Identify which cell holds the provided text, then report its [X, Y] central coordinate. 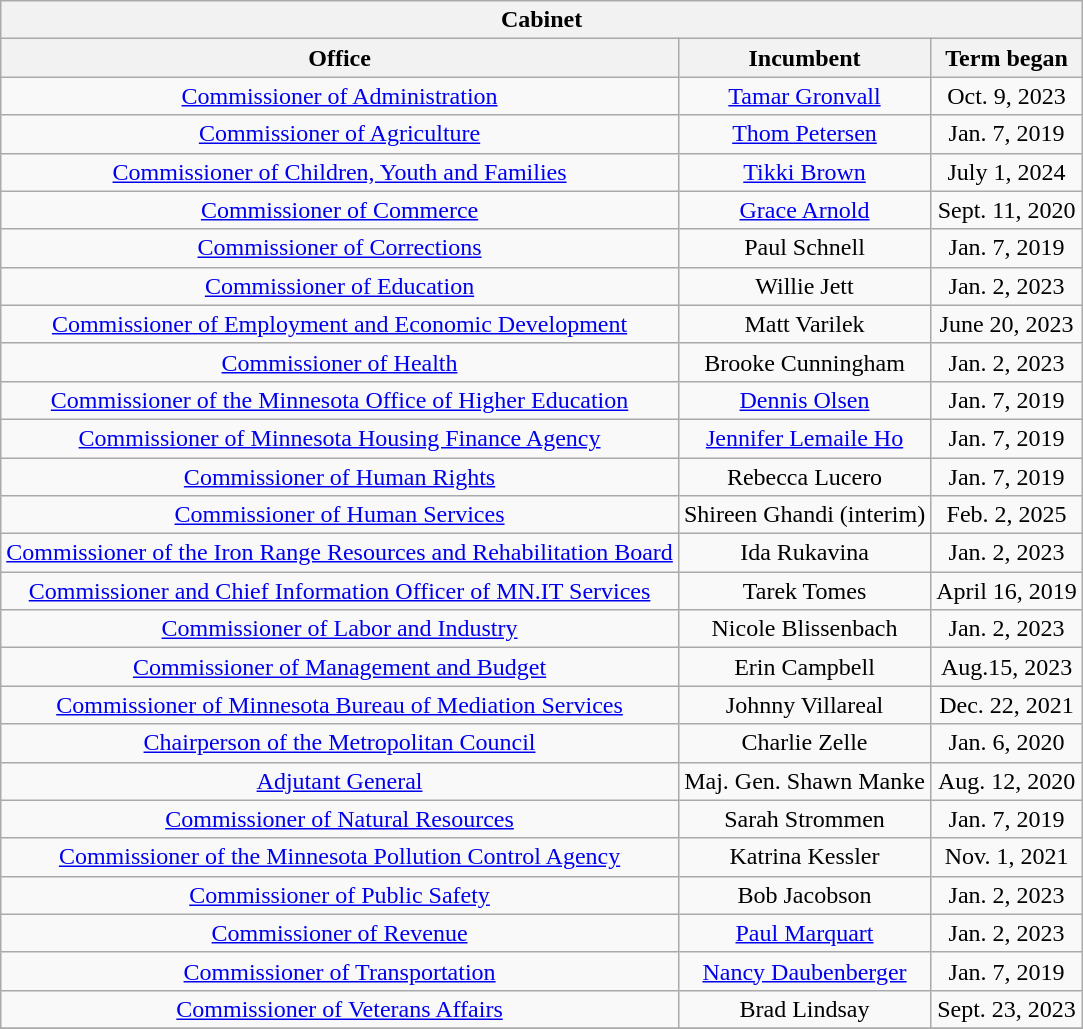
Johnny Villareal [804, 705]
Commissioner of Children, Youth and Families [340, 172]
Brad Lindsay [804, 1009]
Incumbent [804, 58]
Matt Varilek [804, 324]
Paul Schnell [804, 248]
June 20, 2023 [1007, 324]
Paul Marquart [804, 933]
Commissioner of Administration [340, 96]
Commissioner of Transportation [340, 971]
Commissioner of Commerce [340, 210]
Brooke Cunningham [804, 362]
Office [340, 58]
Commissioner of Labor and Industry [340, 629]
Tarek Tomes [804, 591]
Commissioner of Minnesota Housing Finance Agency [340, 438]
Maj. Gen. Shawn Manke [804, 781]
Thom Petersen [804, 134]
Jan. 6, 2020 [1007, 743]
Rebecca Lucero [804, 477]
Commissioner of Human Services [340, 515]
Commissioner and Chief Information Officer of MN.IT Services [340, 591]
Feb. 2, 2025 [1007, 515]
Commissioner of Natural Resources [340, 819]
Erin Campbell [804, 667]
Commissioner of Education [340, 286]
Commissioner of Minnesota Bureau of Mediation Services [340, 705]
April 16, 2019 [1007, 591]
Aug. 12, 2020 [1007, 781]
Commissioner of Management and Budget [340, 667]
Katrina Kessler [804, 857]
Willie Jett [804, 286]
July 1, 2024 [1007, 172]
Commissioner of Public Safety [340, 895]
Sept. 23, 2023 [1007, 1009]
Sarah Strommen [804, 819]
Aug.15, 2023 [1007, 667]
Commissioner of the Iron Range Resources and Rehabilitation Board [340, 553]
Term began [1007, 58]
Chairperson of the Metropolitan Council [340, 743]
Nov. 1, 2021 [1007, 857]
Commissioner of Corrections [340, 248]
Adjutant General [340, 781]
Commissioner of the Minnesota Pollution Control Agency [340, 857]
Commissioner of Human Rights [340, 477]
Commissioner of Health [340, 362]
Shireen Ghandi (interim) [804, 515]
Sept. 11, 2020 [1007, 210]
Tikki Brown [804, 172]
Dennis Olsen [804, 400]
Commissioner of Veterans Affairs [340, 1009]
Dec. 22, 2021 [1007, 705]
Commissioner of Employment and Economic Development [340, 324]
Oct. 9, 2023 [1007, 96]
Cabinet [542, 20]
Commissioner of the Minnesota Office of Higher Education [340, 400]
Commissioner of Revenue [340, 933]
Bob Jacobson [804, 895]
Grace Arnold [804, 210]
Commissioner of Agriculture [340, 134]
Jennifer Lemaile Ho [804, 438]
Tamar Gronvall [804, 96]
Nancy Daubenberger [804, 971]
Charlie Zelle [804, 743]
Nicole Blissenbach [804, 629]
Ida Rukavina [804, 553]
